Provide the [x, y] coordinate of the cell's center where the given text is located.  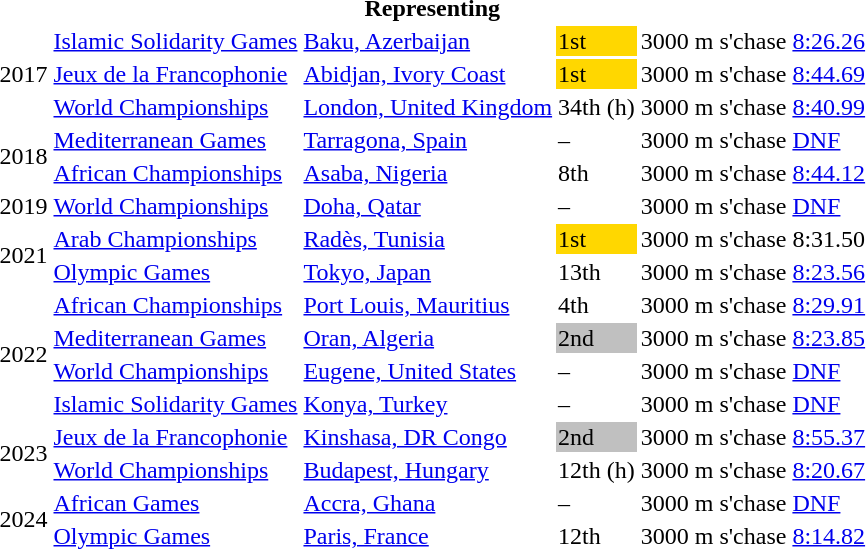
Arab Championships [176, 239]
Baku, Azerbaijan [428, 41]
Budapest, Hungary [428, 470]
Konya, Turkey [428, 404]
Doha, Qatar [428, 206]
Oran, Algeria [428, 338]
Radès, Tunisia [428, 239]
Accra, Ghana [428, 503]
34th (h) [597, 107]
Kinshasa, DR Congo [428, 437]
Tokyo, Japan [428, 272]
8th [597, 173]
12th (h) [597, 470]
13th [597, 272]
Eugene, United States [428, 371]
Abidjan, Ivory Coast [428, 74]
Port Louis, Mauritius [428, 305]
Tarragona, Spain [428, 140]
4th [597, 305]
African Games [176, 503]
Olympic Games [176, 272]
Asaba, Nigeria [428, 173]
London, United Kingdom [428, 107]
